Search for the cell housing the specified text and yield its (x, y) center coordinate. 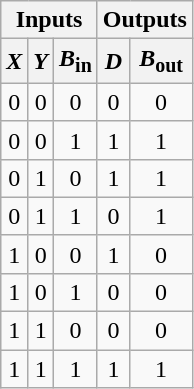
Bin (76, 61)
Outputs (144, 20)
Inputs (50, 20)
Y (41, 61)
Bout (162, 61)
X (14, 61)
D (113, 61)
